Determine the (X, Y) coordinate at the center of the cell enclosing the given text.  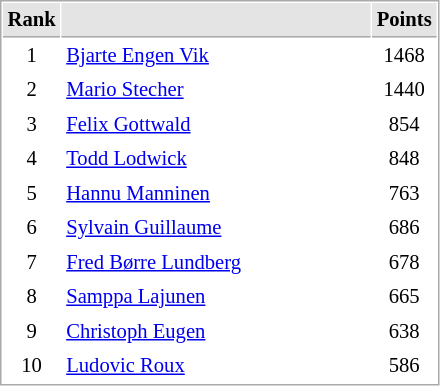
Ludovic Roux (216, 366)
Christoph Eugen (216, 332)
Samppa Lajunen (216, 296)
8 (32, 296)
7 (32, 262)
Fred Børre Lundberg (216, 262)
1440 (404, 90)
Rank (32, 20)
Felix Gottwald (216, 124)
6 (32, 228)
686 (404, 228)
638 (404, 332)
1468 (404, 56)
2 (32, 90)
Hannu Manninen (216, 194)
854 (404, 124)
10 (32, 366)
Todd Lodwick (216, 158)
Sylvain Guillaume (216, 228)
Bjarte Engen Vik (216, 56)
9 (32, 332)
586 (404, 366)
Mario Stecher (216, 90)
848 (404, 158)
Points (404, 20)
763 (404, 194)
665 (404, 296)
1 (32, 56)
5 (32, 194)
678 (404, 262)
4 (32, 158)
3 (32, 124)
